For the text-containing cell, return its midpoint in [X, Y] coordinate format. 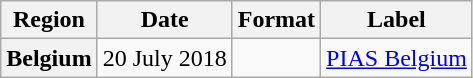
20 July 2018 [164, 58]
Label [397, 20]
Region [49, 20]
PIAS Belgium [397, 58]
Belgium [49, 58]
Format [276, 20]
Date [164, 20]
